Return the [X, Y] coordinate for the center point of the cell that contains the specified text.  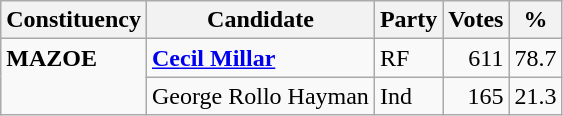
George Rollo Hayman [260, 96]
Ind [408, 96]
Votes [476, 20]
Candidate [260, 20]
Cecil Millar [260, 58]
78.7 [536, 58]
Party [408, 20]
MAZOE [74, 77]
Constituency [74, 20]
% [536, 20]
RF [408, 58]
165 [476, 96]
21.3 [536, 96]
611 [476, 58]
